Detect which cell encompasses the target text, then output its [x, y] center coordinate. 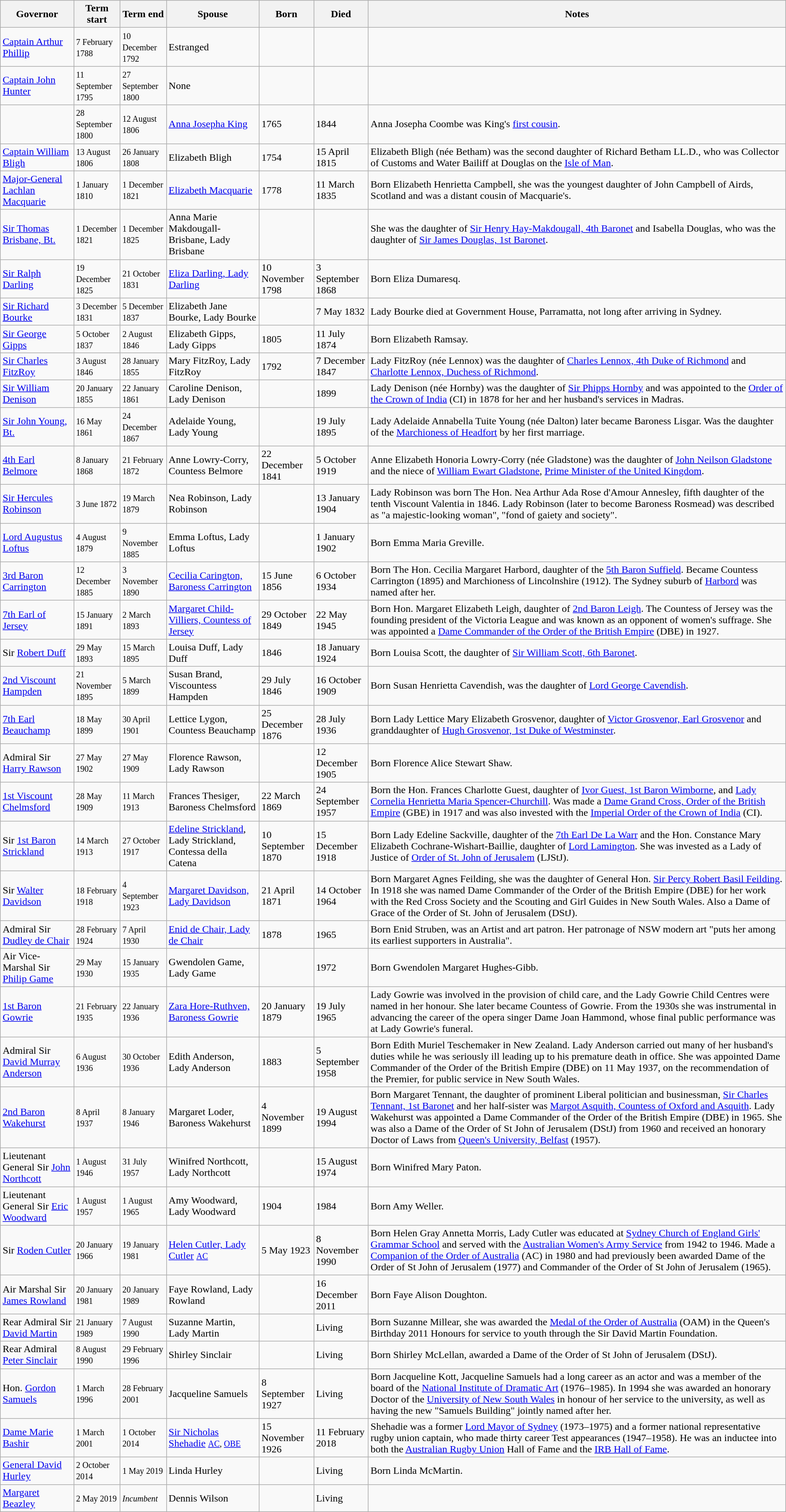
Elizabeth Gipps, Lady Gipps [212, 339]
Born Amy Weller. [577, 1206]
1984 [341, 1206]
Sir Charles FitzRoy [37, 366]
1 October 2014 [143, 1438]
5 March 1899 [143, 686]
Suzanne Martin, Lady Martin [212, 1328]
Elizabeth Bligh [212, 157]
5 October 1919 [341, 465]
Sir John Young, Bt. [37, 426]
11 March 1835 [341, 190]
10 September 1870 [286, 846]
22 March 1869 [286, 802]
1 December 1825 [143, 234]
Frances Thesiger, Baroness Chelmsford [212, 802]
Rear Admiral Peter Sinclair [37, 1355]
Anna Josepha King [212, 124]
1878 [286, 934]
27 May 1902 [97, 763]
18 February 1918 [97, 896]
1792 [286, 366]
Jacqueline Samuels [212, 1393]
Sir Robert Duff [37, 653]
1778 [286, 190]
19 December 1825 [97, 279]
15 March 1895 [143, 653]
15 January 1935 [143, 967]
4 August 1879 [97, 543]
Shirley Sinclair [212, 1355]
7 April 1930 [143, 934]
11 September 1795 [97, 86]
3 December 1831 [97, 311]
4th Earl Belmore [37, 465]
19 March 1879 [143, 504]
14 October 1964 [341, 896]
2nd Baron Wakehurst [37, 1118]
27 September 1800 [143, 86]
28 February 2001 [143, 1393]
1883 [286, 1062]
28 February 1924 [97, 934]
21 January 1989 [97, 1328]
Estranged [212, 47]
Born Enid Struben, was an Artist and art patron. Her patronage of NSW modern art "puts her among its earliest supporters in Australia". [577, 934]
20 January 1855 [97, 394]
3rd Baron Carrington [37, 581]
None [212, 86]
Hon. Gordon Samuels [37, 1393]
Faye Rowland, Lady Rowland [212, 1295]
Sir Richard Bourke [37, 311]
15 January 1891 [97, 620]
Sir Thomas Brisbane, Bt. [37, 234]
Born Gwendolen Margaret Hughes-Gibb. [577, 967]
19 August 1994 [341, 1118]
Edeline Strickland, Lady Strickland, Contessa della Catena [212, 846]
1765 [286, 124]
28 September 1800 [97, 124]
8 April 1937 [97, 1118]
11 March 1913 [143, 802]
7 May 1832 [341, 311]
1 August 1965 [143, 1206]
Eliza Darling, Lady Darling [212, 279]
7 February 1788 [97, 47]
24 December 1867 [143, 426]
1st Viscount Chelmsford [37, 802]
11 July 1874 [341, 339]
3 June 1872 [97, 504]
Air Marshal Sir James Rowland [37, 1295]
1 August 1957 [97, 1206]
Born Louisa Scott, the daughter of Sir William Scott, 6th Baronet. [577, 653]
1st Baron Gowrie [37, 1011]
Caroline Denison, Lady Denison [212, 394]
Zara Hore-Ruthven, Baroness Gowrie [212, 1011]
29 July 1846 [286, 686]
Born Eliza Dumaresq. [577, 279]
19 January 1981 [143, 1251]
1 August 1946 [97, 1167]
Governor [37, 14]
Margaret Child-Villiers, Countess of Jersey [212, 620]
Sir Roden Cutler [37, 1251]
Adelaide Young, Lady Young [212, 426]
1844 [341, 124]
26 January 1808 [143, 157]
Sir George Gipps [37, 339]
Air Vice-Marshal Sir Philip Game [37, 967]
6 October 1934 [341, 581]
20 January 1879 [286, 1011]
1 May 2019 [143, 1470]
8 September 1927 [286, 1393]
18 May 1899 [97, 724]
Major-General Lachlan Macquarie [37, 190]
Sir 1st Baron Strickland [37, 846]
15 December 1918 [341, 846]
Term start [97, 14]
1 March 2001 [97, 1438]
Margaret Beazley [37, 1498]
4 November 1899 [286, 1118]
15 November 1926 [286, 1438]
29 February 1996 [143, 1355]
1805 [286, 339]
5 October 1837 [97, 339]
20 January 1966 [97, 1251]
Admiral Sir Dudley de Chair [37, 934]
20 January 1989 [143, 1295]
Lettice Lygon, Countess Beauchamp [212, 724]
Born [286, 14]
Died [341, 14]
Dame Marie Bashir [37, 1438]
11 February 2018 [341, 1438]
15 June 1856 [286, 581]
Born Shirley McLellan, awarded a Dame of the Order of St John of Jerusalem (DStJ). [577, 1355]
16 May 1861 [97, 426]
3 November 1890 [143, 581]
1 January 1902 [341, 543]
2 August 1846 [143, 339]
Amy Woodward, Lady Woodward [212, 1206]
Born Winifred Mary Paton. [577, 1167]
Florence Rawson, Lady Rawson [212, 763]
Margaret Loder, Baroness Wakehurst [212, 1118]
25 December 1876 [286, 724]
28 July 1936 [341, 724]
14 March 1913 [97, 846]
6 August 1936 [97, 1062]
Edith Anderson, Lady Anderson [212, 1062]
Louisa Duff, Lady Duff [212, 653]
22 May 1945 [341, 620]
24 September 1957 [341, 802]
Born Elizabeth Henrietta Campbell, she was the youngest daughter of John Campbell of Airds, Scotland and was a distant cousin of Macquarie's. [577, 190]
Lieutenant General Sir Eric Woodward [37, 1206]
Admiral Sir David Murray Anderson [37, 1062]
1965 [341, 934]
1 January 1810 [97, 190]
Sir Nicholas Shehadie AC, OBE [212, 1438]
Anna Marie Makdougall-Brisbane, Lady Brisbane [212, 234]
8 January 1868 [97, 465]
10 December 1792 [143, 47]
Lord Augustus Loftus [37, 543]
Born Elizabeth Ramsay. [577, 339]
13 January 1904 [341, 504]
Captain John Hunter [37, 86]
21 October 1831 [143, 279]
Anna Josepha Coombe was King's first cousin. [577, 124]
30 April 1901 [143, 724]
Spouse [212, 14]
Sir William Denison [37, 394]
1 March 1996 [97, 1393]
31 July 1957 [143, 1167]
Mary FitzRoy, Lady FitzRoy [212, 366]
22 January 1936 [143, 1011]
8 August 1990 [97, 1355]
Born Susan Henrietta Cavendish, was the daughter of Lord George Cavendish. [577, 686]
18 January 1924 [341, 653]
5 May 1923 [286, 1251]
Notes [577, 14]
20 January 1981 [97, 1295]
Susan Brand, Viscountess Hampden [212, 686]
General David Hurley [37, 1470]
5 September 1958 [341, 1062]
21 November 1895 [97, 686]
13 August 1806 [97, 157]
Sir Walter Davidson [37, 896]
Nea Robinson, Lady Robinson [212, 504]
Enid de Chair, Lady de Chair [212, 934]
Cecilia Carington, Baroness Carrington [212, 581]
Gwendolen Game, Lady Game [212, 967]
15 August 1974 [341, 1167]
29 October 1849 [286, 620]
5 December 1837 [143, 311]
3 September 1868 [341, 279]
9 November 1885 [143, 543]
8 November 1990 [341, 1251]
19 July 1895 [341, 426]
Born Emma Maria Greville. [577, 543]
Anne Lowry-Corry, Countess Belmore [212, 465]
Born Faye Alison Doughton. [577, 1295]
21 February 1872 [143, 465]
Captain Arthur Phillip [37, 47]
2nd Viscount Hampden [37, 686]
Lady Bourke died at Government House, Parramatta, not long after arriving in Sydney. [577, 311]
12 August 1806 [143, 124]
Lady Adelaide Annabella Tuite Young (née Dalton) later became Baroness Lisgar. Was the daughter of the Marchioness of Headfort by her first marriage. [577, 426]
Rear Admiral Sir David Martin [37, 1328]
28 May 1909 [97, 802]
7th Earl Beauchamp [37, 724]
22 December 1841 [286, 465]
Winifred Northcott, Lady Northcott [212, 1167]
Linda Hurley [212, 1470]
Lieutenant General Sir John Northcott [37, 1167]
Helen Cutler, Lady Cutler AC [212, 1251]
1972 [341, 967]
1754 [286, 157]
29 May 1930 [97, 967]
Captain William Bligh [37, 157]
10 November 1798 [286, 279]
12 December 1885 [97, 581]
She was the daughter of Sir Henry Hay-Makdougall, 4th Baronet and Isabella Douglas, who was the daughter of Sir James Douglas, 1st Baronet. [577, 234]
7 August 1990 [143, 1328]
12 December 1905 [341, 763]
27 October 1917 [143, 846]
Sir Ralph Darling [37, 279]
16 October 1909 [341, 686]
1899 [341, 394]
28 January 1855 [143, 366]
Elizabeth Jane Bourke, Lady Bourke [212, 311]
30 October 1936 [143, 1062]
Lady FitzRoy (née Lennox) was the daughter of Charles Lennox, 4th Duke of Richmond and Charlotte Lennox, Duchess of Richmond. [577, 366]
7 December 1847 [341, 366]
2 March 1893 [143, 620]
Dennis Wilson [212, 1498]
1904 [286, 1206]
2 May 2019 [97, 1498]
Sir Hercules Robinson [37, 504]
8 January 1946 [143, 1118]
7th Earl of Jersey [37, 620]
19 July 1965 [341, 1011]
Incumbent [143, 1498]
3 August 1846 [97, 366]
29 May 1893 [97, 653]
21 February 1935 [97, 1011]
21 April 1871 [286, 896]
2 October 2014 [97, 1470]
22 January 1861 [143, 394]
Term end [143, 14]
15 April 1815 [341, 157]
1846 [286, 653]
Born Linda McMartin. [577, 1470]
16 December 2011 [341, 1295]
27 May 1909 [143, 763]
Emma Loftus, Lady Loftus [212, 543]
Born Florence Alice Stewart Shaw. [577, 763]
4 September 1923 [143, 896]
Elizabeth Macquarie [212, 190]
Admiral Sir Harry Rawson [37, 763]
Margaret Davidson, Lady Davidson [212, 896]
